Extract the [X, Y] coordinate from the center of the cell holding the provided text.  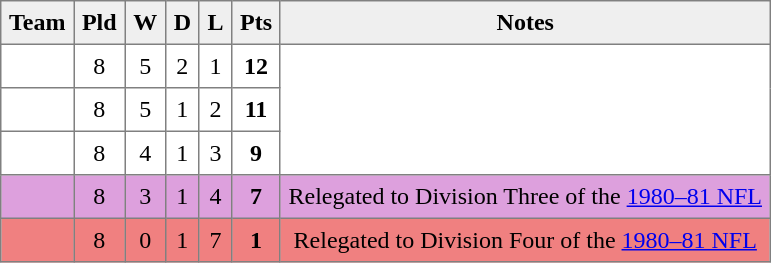
11 [256, 110]
D [182, 23]
Pts [256, 23]
12 [256, 66]
L [216, 23]
Team [38, 23]
0 [145, 240]
Relegated to Division Three of the 1980–81 NFL [525, 197]
Relegated to Division Four of the 1980–81 NFL [525, 240]
Notes [525, 23]
W [145, 23]
Pld [100, 23]
9 [256, 153]
